Locate the cell with the specified text and output its (x, y) center coordinate. 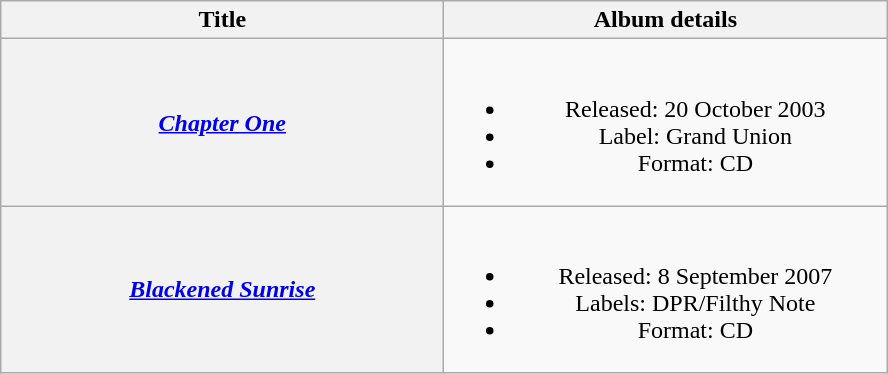
Title (222, 20)
Blackened Sunrise (222, 290)
Album details (666, 20)
Released: 20 October 2003Label: Grand UnionFormat: CD (666, 122)
Released: 8 September 2007Labels: DPR/Filthy NoteFormat: CD (666, 290)
Chapter One (222, 122)
